Return (X, Y) of the center of cell containing provided text 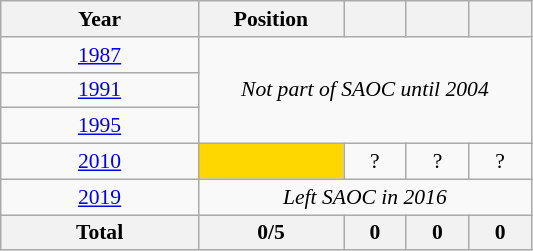
Not part of SAOC until 2004 (364, 90)
2019 (100, 197)
1987 (100, 55)
1995 (100, 126)
2010 (100, 162)
1991 (100, 90)
Left SAOC in 2016 (364, 197)
Total (100, 233)
Position (270, 19)
Year (100, 19)
0/5 (270, 233)
